Output the [X, Y] coordinate of the center of the cell containing the given text.  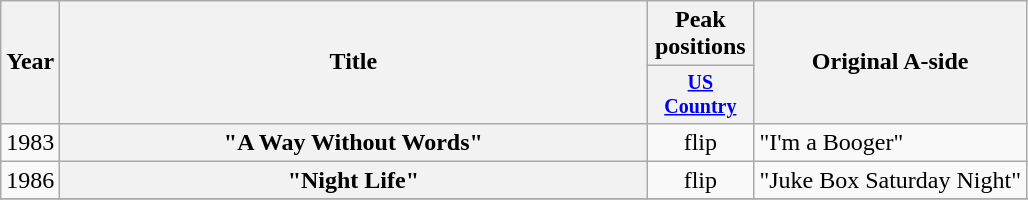
US Country [700, 94]
Original A-side [890, 62]
Year [30, 62]
"Juke Box Saturday Night" [890, 180]
1986 [30, 180]
Peak positions [700, 34]
Title [354, 62]
"I'm a Booger" [890, 142]
1983 [30, 142]
"Night Life" [354, 180]
"A Way Without Words" [354, 142]
